Extract the [x, y] coordinate from the center of the cell holding the provided text.  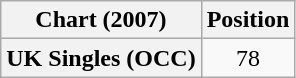
Position [248, 20]
78 [248, 58]
UK Singles (OCC) [101, 58]
Chart (2007) [101, 20]
